Find where the given text appears and provide that cell's center as [X, Y] coordinate. 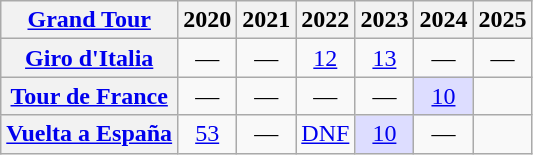
2025 [502, 20]
2021 [266, 20]
2022 [326, 20]
13 [384, 58]
Tour de France [90, 96]
Vuelta a España [90, 134]
2024 [444, 20]
Grand Tour [90, 20]
2020 [208, 20]
53 [208, 134]
Giro d'Italia [90, 58]
2023 [384, 20]
DNF [326, 134]
12 [326, 58]
